Provide the (X, Y) coordinate of the cell's center where the given text is located.  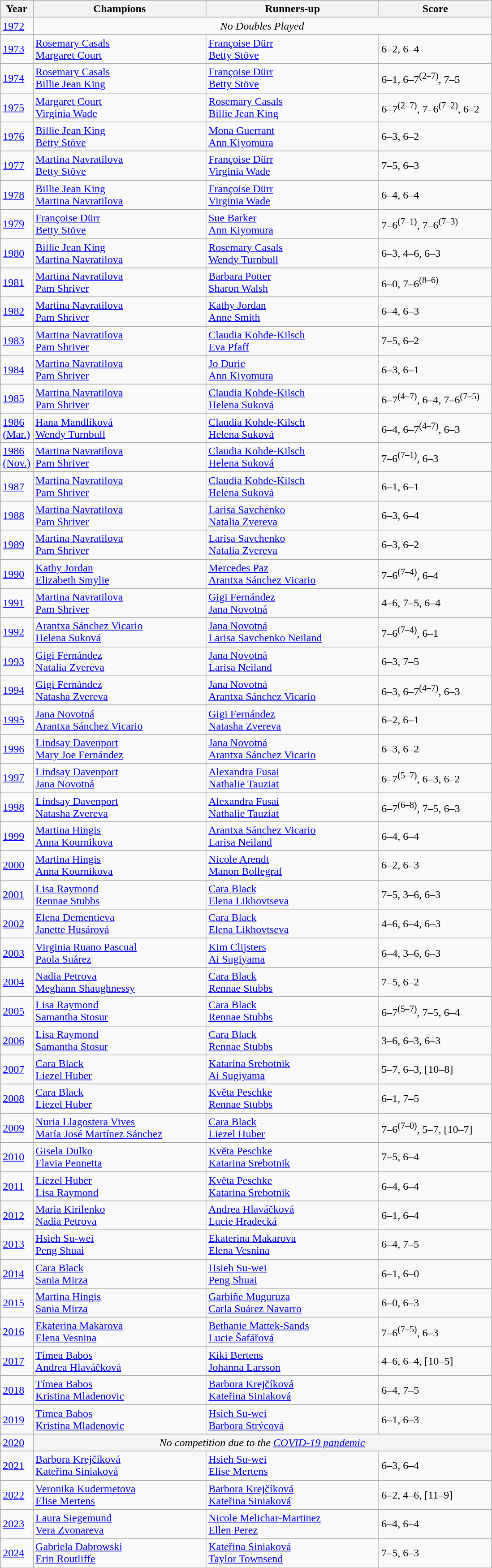
Gigi Fernández Jana Novotná (293, 603)
1972 (17, 26)
6–7(4–7), 6–4, 7–6(7–5) (436, 399)
2004 (17, 982)
Bethanie Mattek-Sands Lucie Šafářová (293, 1332)
6–7(5–7), 6–3, 6–2 (436, 778)
6–3, 6–1 (436, 370)
1975 (17, 108)
7–5, 6–4 (436, 1157)
7–6(7–4), 6–4 (436, 574)
6–3, 4–6, 6–3 (436, 253)
2000 (17, 866)
6–7(6–8), 7–5, 6–3 (436, 807)
Kathy Jordan Elizabeth Smylie (120, 574)
1998 (17, 807)
6–1, 6–1 (436, 487)
6–7(5–7), 7–5, 6–4 (436, 1011)
Andrea Hlaváčková Lucie Hradecká (293, 1215)
Mercedes Paz Arantxa Sánchez Vicario (293, 574)
Cara Black Sania Mirza (120, 1274)
Martina Hingis Sania Mirza (120, 1303)
1992 (17, 632)
1988 (17, 515)
Nadia Petrova Meghann Shaughnessy (120, 982)
6–7(2–7), 7–6(7–2), 6–2 (436, 108)
2001 (17, 894)
1983 (17, 341)
6–1, 6–0 (436, 1274)
1993 (17, 661)
1978 (17, 194)
Jo Durie Ann Kiyomura (293, 370)
Gabriela Dabrowski Erin Routliffe (120, 1553)
1990 (17, 574)
Laura Siegemund Vera Zvonareva (120, 1524)
2023 (17, 1524)
Year (17, 9)
Liezel Huber Lisa Raymond (120, 1186)
Rosemary Casals Wendy Turnbull (293, 253)
2008 (17, 1099)
7–6(7–1), 6–3 (436, 457)
Billie Jean King Betty Stöve (120, 136)
Hana Mandlíková Wendy Turnbull (120, 428)
2009 (17, 1127)
2019 (17, 1420)
Kiki Bertens Johanna Larsson (293, 1361)
Kathy Jordan Anne Smith (293, 311)
2006 (17, 1041)
2016 (17, 1332)
Arantxa Sánchez Vicario Helena Suková (120, 632)
Tímea Babos Andrea Hlaváčková (120, 1361)
2010 (17, 1157)
Jana Novotná Larisa Savchenko Neiland (293, 632)
2002 (17, 924)
6–3, 6–7(4–7), 6–3 (436, 690)
Elena Dementieva Janette Husárová (120, 924)
1984 (17, 370)
Margaret Court Virginia Wade (120, 108)
4–6, 7–5, 6–4 (436, 603)
1977 (17, 166)
1986(Mar.) (17, 428)
1973 (17, 49)
4–6, 6–4, 6–3 (436, 924)
6–0, 6–3 (436, 1303)
1986(Nov.) (17, 457)
6–2, 4–6, [11–9] (436, 1495)
Veronika Kudermetova Elise Mertens (120, 1495)
Gigi Fernández Natalia Zvereva (120, 661)
Virginia Ruano Pascual Paola Suárez (120, 953)
6–2, 6–4 (436, 49)
6–1, 6–3 (436, 1420)
Sue Barker Ann Kiyomura (293, 224)
1976 (17, 136)
2012 (17, 1215)
6–1, 6–7(2–7), 7–5 (436, 78)
Kateřina Siniaková Taylor Townsend (293, 1553)
2005 (17, 1011)
1979 (17, 224)
Nuria Llagostera Vives María José Martínez Sánchez (120, 1127)
1999 (17, 836)
2013 (17, 1244)
2024 (17, 1553)
2021 (17, 1465)
5–7, 6–3, [10–8] (436, 1069)
1974 (17, 78)
Martina Navratilova Betty Stöve (120, 166)
Lindsay Davenport Jana Novotná (120, 778)
1995 (17, 720)
2020 (17, 1443)
6–3, 7–5 (436, 661)
7–6(7–5), 6–3 (436, 1332)
Runners-up (293, 9)
1987 (17, 487)
6–1, 6–4 (436, 1215)
7–6(7–1), 7–6(7–3) (436, 224)
1994 (17, 690)
Score (436, 9)
1996 (17, 748)
Kim Clijsters Ai Sugiyama (293, 953)
Claudia Kohde-Kilsch Eva Pfaff (293, 341)
2015 (17, 1303)
6–2, 6–1 (436, 720)
1997 (17, 778)
2018 (17, 1390)
Maria Kirilenko Nadia Petrova (120, 1215)
Květa Peschke Rennae Stubbs (293, 1099)
2022 (17, 1495)
2011 (17, 1186)
No Doubles Played (263, 26)
1991 (17, 603)
Arantxa Sánchez Vicario Larisa Neiland (293, 836)
6–4, 6–3 (436, 311)
Barbara Potter Sharon Walsh (293, 282)
Gisela Dulko Flavia Pennetta (120, 1157)
1981 (17, 282)
6–0, 7–6(8–6) (436, 282)
Nicole Melichar-Martinez Ellen Perez (293, 1524)
Lindsay Davenport Natasha Zvereva (120, 807)
6–4, 6–7(4–7), 6–3 (436, 428)
4–6, 6–4, [10–5] (436, 1361)
7–5, 3–6, 6–3 (436, 894)
Rosemary Casals Margaret Court (120, 49)
Nicole Arendt Manon Bollegraf (293, 866)
7–6(7–4), 6–1 (436, 632)
Lisa Raymond Rennae Stubbs (120, 894)
6–2, 6–3 (436, 866)
2014 (17, 1274)
Garbiñe Muguruza Carla Suárez Navarro (293, 1303)
2003 (17, 953)
Champions (120, 9)
7–6(7–0), 5–7, [10–7] (436, 1127)
No competition due to the COVID-19 pandemic (263, 1443)
2017 (17, 1361)
Jana Novotná Larisa Neiland (293, 661)
3–6, 6–3, 6–3 (436, 1041)
Hsieh Su-wei Elise Mertens (293, 1465)
Mona Guerrant Ann Kiyomura (293, 136)
1980 (17, 253)
1982 (17, 311)
6–1, 7–5 (436, 1099)
2007 (17, 1069)
1989 (17, 545)
Lindsay Davenport Mary Joe Fernández (120, 748)
Hsieh Su-wei Barbora Strýcová (293, 1420)
Katarina Srebotnik Ai Sugiyama (293, 1069)
6–4, 3–6, 6–3 (436, 953)
1985 (17, 399)
